Scan for the cell matching the given text and deliver its [x, y] coordinate at center. 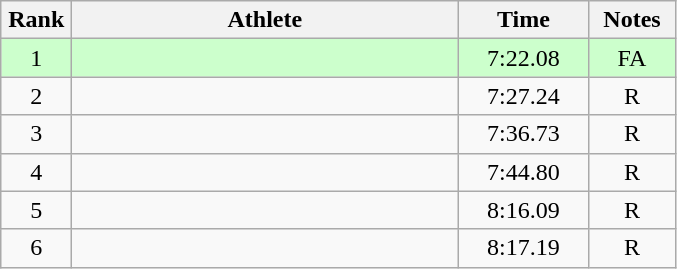
7:36.73 [524, 134]
FA [632, 58]
4 [36, 172]
7:44.80 [524, 172]
1 [36, 58]
6 [36, 248]
7:22.08 [524, 58]
Rank [36, 20]
Athlete [265, 20]
7:27.24 [524, 96]
Notes [632, 20]
3 [36, 134]
8:16.09 [524, 210]
2 [36, 96]
5 [36, 210]
Time [524, 20]
8:17.19 [524, 248]
